Scan for the cell matching the given text and deliver its [X, Y] coordinate at center. 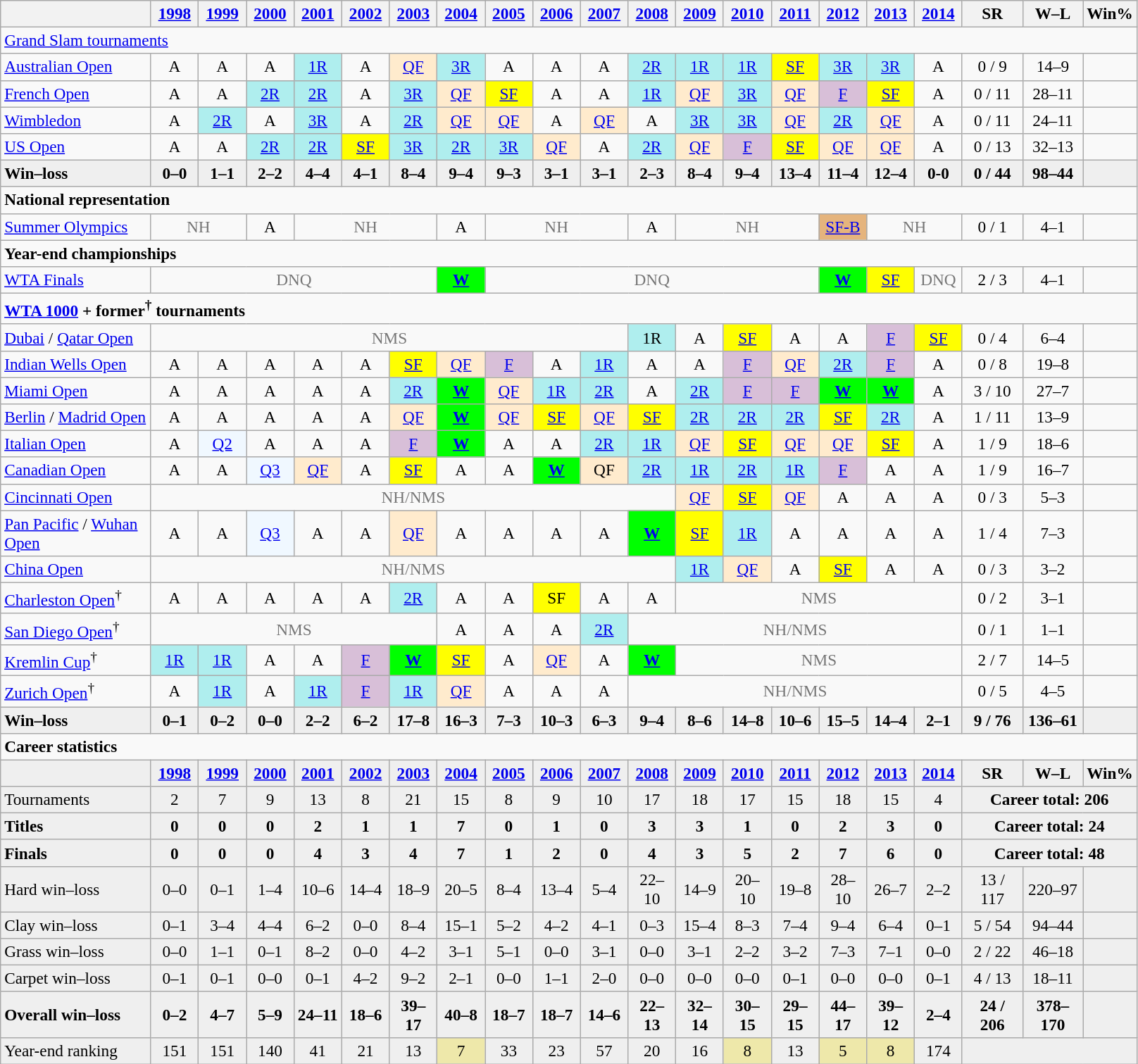
98–44 [1053, 173]
Zurich Open† [76, 691]
Dubai / Qatar Open [76, 337]
16–3 [461, 720]
29–15 [795, 1014]
16 [700, 1051]
8–3 [747, 925]
Grand Slam tournaments [569, 40]
14–5 [1053, 660]
220–97 [1053, 889]
Carpet win–loss [76, 978]
13–9 [1053, 417]
40–8 [461, 1014]
Career total: 48 [1049, 853]
US Open [76, 146]
174 [939, 1051]
Cincinnati Open [76, 497]
2 / 3 [992, 280]
57 [604, 1051]
18–9 [413, 889]
30–15 [747, 1014]
Year-end championships [569, 253]
Titles [76, 826]
9–3 [508, 173]
5–9 [270, 1014]
140 [270, 1051]
136–61 [1053, 720]
1 / 4 [992, 532]
Clay win–loss [76, 925]
8–6 [700, 720]
Grass win–loss [76, 951]
15–1 [461, 925]
10 [604, 799]
Australian Open [76, 67]
20 [652, 1051]
15–5 [843, 720]
16–7 [1053, 470]
23 [556, 1051]
2–4 [939, 1014]
0 / 2 [992, 598]
378–170 [1053, 1014]
46–18 [1053, 951]
27–7 [1053, 390]
Wimbledon [76, 120]
0 / 44 [992, 173]
4 / 13 [992, 978]
Charleston Open† [76, 598]
Canadian Open [76, 470]
41 [318, 1051]
WTA 1000 + former† tournaments [569, 308]
33 [508, 1051]
0 / 4 [992, 337]
44–17 [843, 1014]
SF-B [843, 227]
17–8 [413, 720]
13 / 117 [992, 889]
3–4 [223, 925]
French Open [76, 94]
11–4 [843, 173]
14–6 [604, 1014]
5–1 [508, 951]
39–12 [891, 1014]
0 / 5 [992, 691]
2 / 7 [992, 660]
10–3 [556, 720]
Berlin / Madrid Open [76, 417]
2–3 [652, 173]
5–4 [604, 889]
China Open [76, 569]
32–14 [700, 1014]
Kremlin Cup† [76, 660]
4–5 [1053, 691]
Hard win–loss [76, 889]
Indian Wells Open [76, 364]
6–3 [604, 720]
0-0 [939, 173]
3 / 10 [992, 390]
7–4 [795, 925]
4–7 [223, 1014]
22–13 [652, 1014]
Miami Open [76, 390]
28–10 [843, 889]
39–17 [413, 1014]
1–4 [270, 889]
22–10 [652, 889]
Q2 [223, 444]
0 / 8 [992, 364]
20–10 [747, 889]
Tournaments [76, 799]
2 / 22 [992, 951]
San Diego Open† [76, 629]
WTA Finals [76, 280]
28–11 [1053, 94]
24 / 206 [992, 1014]
20–5 [461, 889]
9 / 76 [992, 720]
26–7 [891, 889]
5–3 [1053, 497]
Career total: 206 [1049, 799]
7–1 [891, 951]
5–2 [508, 925]
0–3 [652, 925]
Career total: 24 [1049, 826]
6 [891, 853]
5 / 54 [992, 925]
Italian Open [76, 444]
1 / 11 [992, 417]
National representation [569, 200]
Career statistics [569, 746]
Year-end ranking [76, 1051]
9–2 [413, 978]
8–2 [318, 951]
18–11 [1053, 978]
15–4 [700, 925]
94–44 [1053, 925]
2–0 [604, 978]
Pan Pacific / Wuhan Open [76, 532]
0 / 9 [992, 67]
0 / 13 [992, 146]
Summer Olympics [76, 227]
Overall win–loss [76, 1014]
14–8 [747, 720]
32–13 [1053, 146]
Finals [76, 853]
12–4 [891, 173]
